Detect which cell encompasses the target text, then output its [X, Y] center coordinate. 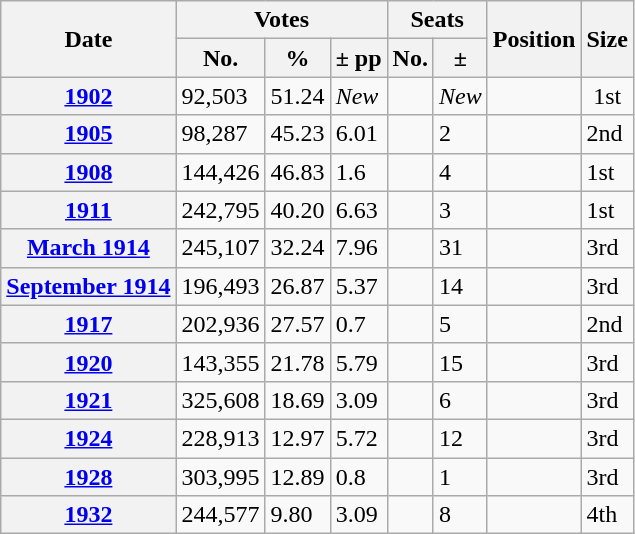
51.24 [298, 96]
14 [460, 286]
228,913 [220, 438]
27.57 [298, 324]
1924 [88, 438]
40.20 [298, 210]
0.7 [358, 324]
1911 [88, 210]
5.79 [358, 362]
1917 [88, 324]
1920 [88, 362]
Votes [282, 20]
1928 [88, 477]
September 1914 [88, 286]
244,577 [220, 515]
3 [460, 210]
7.96 [358, 248]
303,995 [220, 477]
325,608 [220, 400]
196,493 [220, 286]
1902 [88, 96]
46.83 [298, 172]
6 [460, 400]
Seats [437, 20]
245,107 [220, 248]
21.78 [298, 362]
12.97 [298, 438]
1932 [88, 515]
15 [460, 362]
6.01 [358, 134]
143,355 [220, 362]
5.72 [358, 438]
98,287 [220, 134]
2 [460, 134]
4th [607, 515]
202,936 [220, 324]
242,795 [220, 210]
8 [460, 515]
1908 [88, 172]
1905 [88, 134]
92,503 [220, 96]
± pp [358, 58]
9.80 [298, 515]
1921 [88, 400]
4 [460, 172]
32.24 [298, 248]
12.89 [298, 477]
Size [607, 39]
1.6 [358, 172]
5 [460, 324]
12 [460, 438]
31 [460, 248]
144,426 [220, 172]
% [298, 58]
1 [460, 477]
0.8 [358, 477]
Position [534, 39]
5.37 [358, 286]
26.87 [298, 286]
6.63 [358, 210]
± [460, 58]
45.23 [298, 134]
18.69 [298, 400]
Date [88, 39]
March 1914 [88, 248]
